Extract the [x, y] coordinate from the center of the cell holding the provided text.  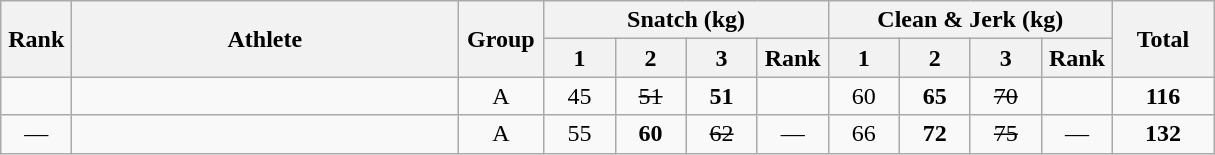
Total [1162, 39]
62 [722, 134]
55 [580, 134]
116 [1162, 96]
Clean & Jerk (kg) [970, 20]
Group [501, 39]
Athlete [265, 39]
65 [934, 96]
75 [1006, 134]
72 [934, 134]
Snatch (kg) [686, 20]
70 [1006, 96]
45 [580, 96]
132 [1162, 134]
66 [864, 134]
